Search for the cell housing the specified text and yield its [x, y] center coordinate. 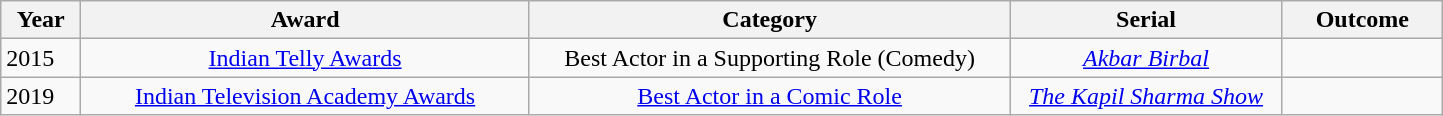
The Kapil Sharma Show [1146, 96]
Outcome [1362, 20]
Category [770, 20]
Akbar Birbal [1146, 58]
Indian Television Academy Awards [306, 96]
Award [306, 20]
Best Actor in a Supporting Role (Comedy) [770, 58]
2015 [41, 58]
Serial [1146, 20]
2019 [41, 96]
Best Actor in a Comic Role [770, 96]
Indian Telly Awards [306, 58]
Year [41, 20]
